Provide the [x, y] coordinate of the cell's center where the given text is located.  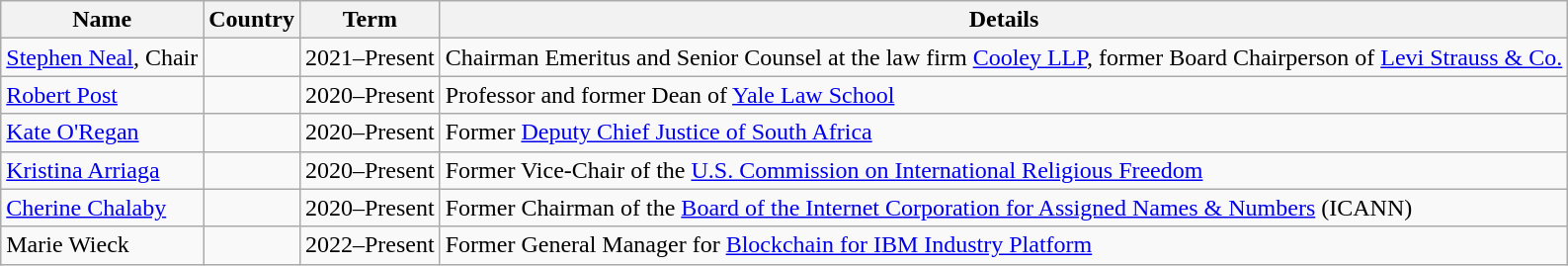
Stephen Neal, Chair [103, 57]
Details [1004, 20]
2021–Present [370, 57]
Marie Wieck [103, 245]
Term [370, 20]
Former Vice-Chair of the U.S. Commission on International Religious Freedom [1004, 170]
Cherine Chalaby [103, 208]
Former Deputy Chief Justice of South Africa [1004, 133]
Robert Post [103, 95]
Country [252, 20]
Chairman Emeritus and Senior Counsel at the law firm Cooley LLP, former Board Chairperson of Levi Strauss & Co. [1004, 57]
Kate O'Regan [103, 133]
Former General Manager for Blockchain for IBM Industry Platform [1004, 245]
Name [103, 20]
2022–Present [370, 245]
Professor and former Dean of Yale Law School [1004, 95]
Kristina Arriaga [103, 170]
Former Chairman of the Board of the Internet Corporation for Assigned Names & Numbers (ICANN) [1004, 208]
